Search for the cell housing the specified text and yield its (X, Y) center coordinate. 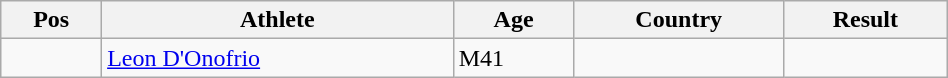
Country (678, 20)
Result (865, 20)
Age (514, 20)
Athlete (278, 20)
Pos (52, 20)
M41 (514, 58)
Leon D'Onofrio (278, 58)
